Locate the cell with the specified text and output its (x, y) center coordinate. 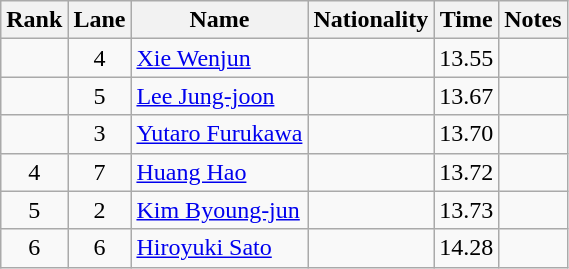
Kim Byoung-jun (220, 210)
Time (466, 20)
Nationality (371, 20)
Lee Jung-joon (220, 96)
Rank (34, 20)
Lane (100, 20)
14.28 (466, 248)
3 (100, 134)
Yutaro Furukawa (220, 134)
Name (220, 20)
13.55 (466, 58)
13.72 (466, 172)
2 (100, 210)
7 (100, 172)
Notes (533, 20)
13.70 (466, 134)
13.67 (466, 96)
Hiroyuki Sato (220, 248)
Xie Wenjun (220, 58)
Huang Hao (220, 172)
13.73 (466, 210)
